From the cell containing the given text, extract its center point as [X, Y] coordinate. 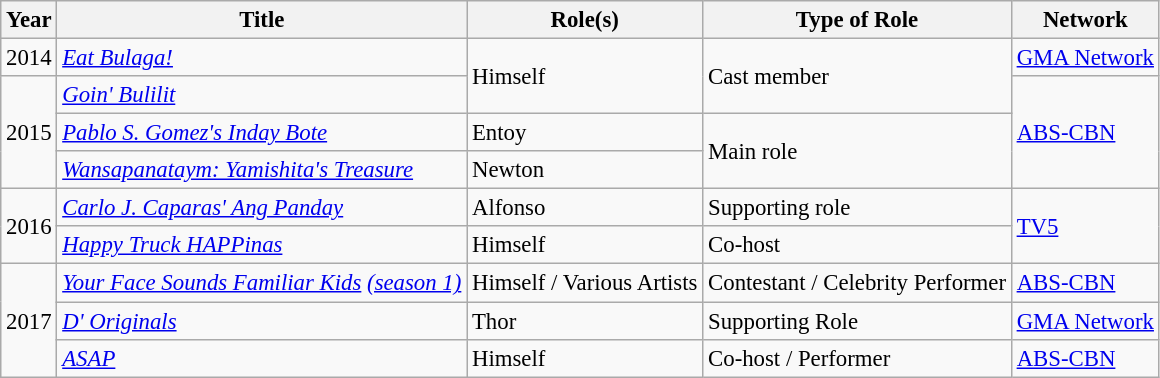
Your Face Sounds Familiar Kids (season 1) [262, 283]
Eat Bulaga! [262, 58]
Wansapanataym: Yamishita's Treasure [262, 170]
Year [29, 20]
Himself / Various Artists [585, 283]
Cast member [858, 76]
Supporting Role [858, 321]
Goin' Bulilit [262, 95]
Title [262, 20]
2014 [29, 58]
Co-host / Performer [858, 358]
Network [1085, 20]
ASAP [262, 358]
2017 [29, 320]
TV5 [1085, 226]
Entoy [585, 133]
Co-host [858, 245]
Alfonso [585, 208]
Carlo J. Caparas' Ang Panday [262, 208]
2015 [29, 132]
Thor [585, 321]
Type of Role [858, 20]
Supporting role [858, 208]
Main role [858, 152]
Pablo S. Gomez's Inday Bote [262, 133]
Happy Truck HAPPinas [262, 245]
Newton [585, 170]
Contestant / Celebrity Performer [858, 283]
2016 [29, 226]
Role(s) [585, 20]
D' Originals [262, 321]
